Return the (X, Y) coordinate for the center point of the cell that contains the specified text.  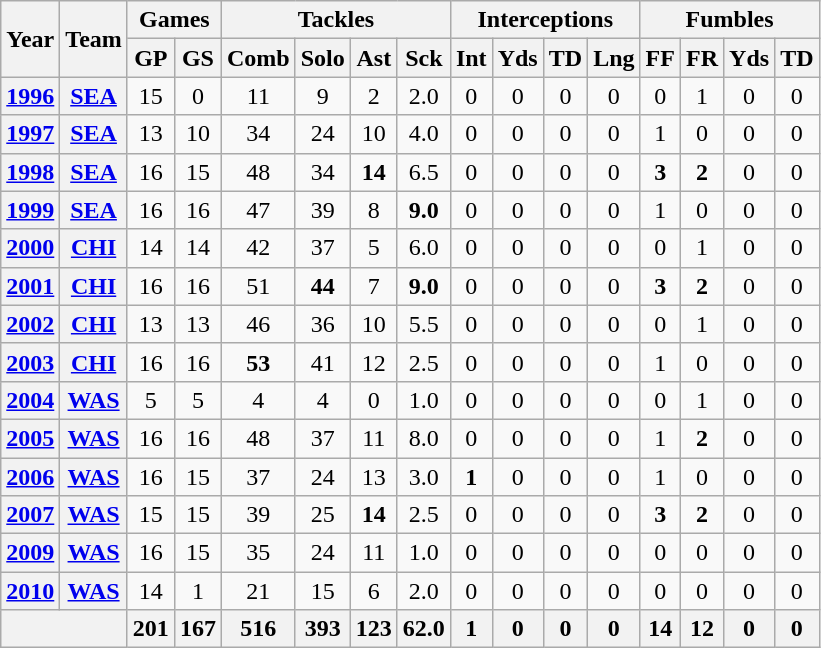
42 (258, 248)
Lng (614, 58)
36 (322, 324)
Team (94, 39)
8 (374, 210)
FF (660, 58)
2004 (30, 400)
1998 (30, 172)
6 (374, 591)
201 (150, 629)
Interceptions (545, 20)
3.0 (424, 477)
GP (150, 58)
1996 (30, 96)
6.5 (424, 172)
2001 (30, 286)
2007 (30, 515)
Solo (322, 58)
1997 (30, 134)
393 (322, 629)
51 (258, 286)
Int (471, 58)
Comb (258, 58)
7 (374, 286)
2003 (30, 362)
25 (322, 515)
1999 (30, 210)
9 (322, 96)
516 (258, 629)
FR (702, 58)
2010 (30, 591)
41 (322, 362)
2000 (30, 248)
Year (30, 39)
2002 (30, 324)
5.5 (424, 324)
123 (374, 629)
Sck (424, 58)
46 (258, 324)
6.0 (424, 248)
Fumbles (730, 20)
4.0 (424, 134)
44 (322, 286)
GS (198, 58)
21 (258, 591)
62.0 (424, 629)
Tackles (336, 20)
2009 (30, 553)
167 (198, 629)
2006 (30, 477)
2005 (30, 438)
Games (174, 20)
8.0 (424, 438)
47 (258, 210)
35 (258, 553)
53 (258, 362)
Ast (374, 58)
